Find where the given text appears and provide that cell's center as [x, y] coordinate. 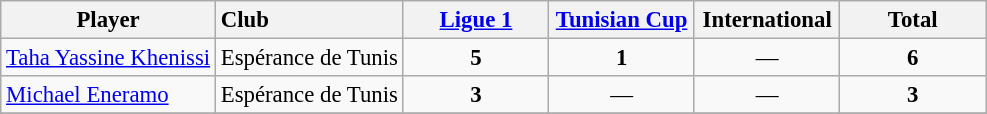
Total [913, 20]
6 [913, 58]
Michael Eneramo [108, 95]
5 [476, 58]
Tunisian Cup [622, 20]
Player [108, 20]
Ligue 1 [476, 20]
1 [622, 58]
Club [309, 20]
International [767, 20]
Taha Yassine Khenissi [108, 58]
